Locate the cell with the specified text and output its (X, Y) center coordinate. 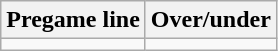
Over/under (210, 20)
Pregame line (74, 20)
